Capture the cell that displays the provided text and extract its [x, y] central coordinate. 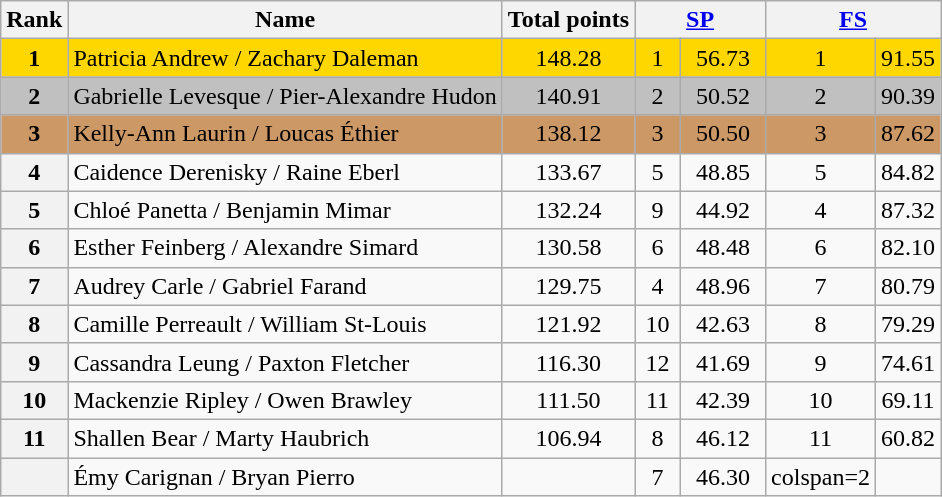
60.82 [908, 438]
FS [854, 20]
148.28 [568, 58]
69.11 [908, 400]
Patricia Andrew / Zachary Daleman [285, 58]
79.29 [908, 324]
116.30 [568, 362]
140.91 [568, 96]
46.12 [722, 438]
91.55 [908, 58]
111.50 [568, 400]
87.32 [908, 210]
Mackenzie Ripley / Owen Brawley [285, 400]
48.48 [722, 248]
42.39 [722, 400]
41.69 [722, 362]
82.10 [908, 248]
132.24 [568, 210]
Chloé Panetta / Benjamin Mimar [285, 210]
42.63 [722, 324]
87.62 [908, 134]
138.12 [568, 134]
80.79 [908, 286]
121.92 [568, 324]
84.82 [908, 172]
SP [700, 20]
Esther Feinberg / Alexandre Simard [285, 248]
48.96 [722, 286]
56.73 [722, 58]
Camille Perreault / William St-Louis [285, 324]
colspan=2 [821, 477]
12 [658, 362]
Rank [34, 20]
50.50 [722, 134]
133.67 [568, 172]
Gabrielle Levesque / Pier-Alexandre Hudon [285, 96]
Shallen Bear / Marty Haubrich [285, 438]
Audrey Carle / Gabriel Farand [285, 286]
129.75 [568, 286]
48.85 [722, 172]
90.39 [908, 96]
Cassandra Leung / Paxton Fletcher [285, 362]
Caidence Derenisky / Raine Eberl [285, 172]
44.92 [722, 210]
Émy Carignan / Bryan Pierro [285, 477]
46.30 [722, 477]
74.61 [908, 362]
106.94 [568, 438]
Name [285, 20]
50.52 [722, 96]
Kelly-Ann Laurin / Loucas Éthier [285, 134]
Total points [568, 20]
130.58 [568, 248]
